Identify which cell holds the provided text, then report its (X, Y) central coordinate. 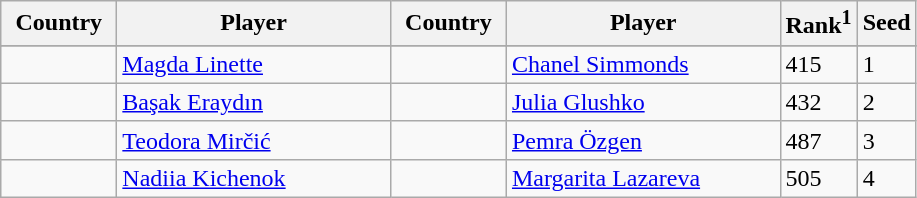
2 (886, 102)
Pemra Özgen (643, 140)
Rank1 (818, 24)
487 (818, 140)
Margarita Lazareva (643, 178)
Seed (886, 24)
Nadiia Kichenok (254, 178)
Teodora Mirčić (254, 140)
415 (818, 64)
Chanel Simmonds (643, 64)
3 (886, 140)
Julia Glushko (643, 102)
4 (886, 178)
Magda Linette (254, 64)
1 (886, 64)
505 (818, 178)
Başak Eraydın (254, 102)
432 (818, 102)
